Capture the cell that displays the provided text and extract its (X, Y) central coordinate. 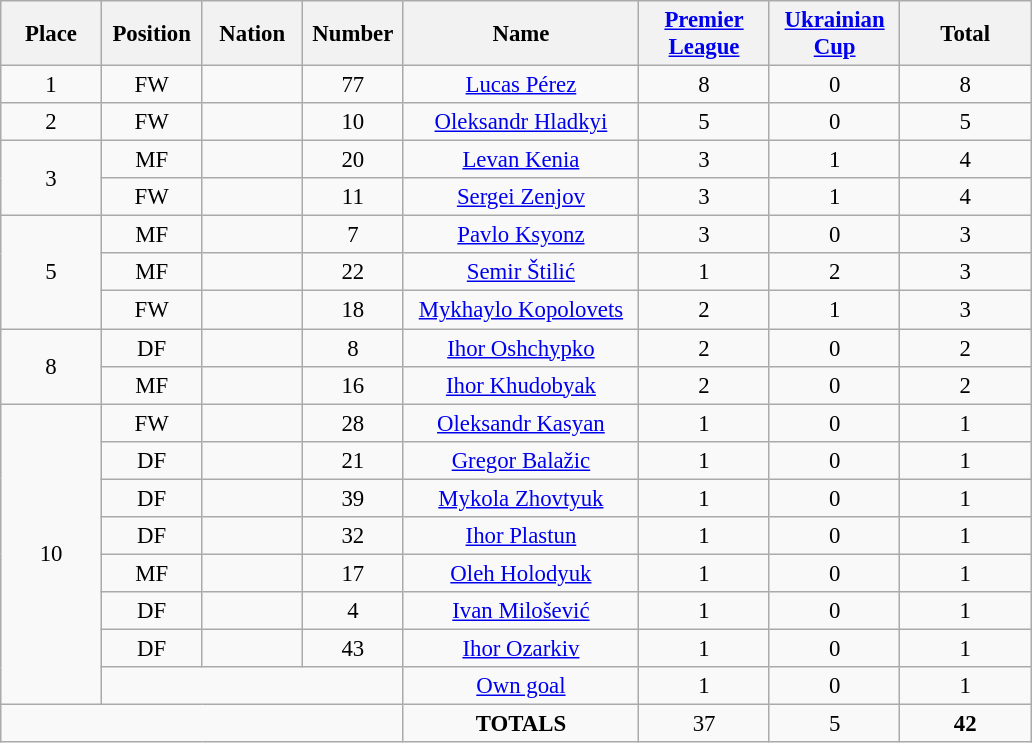
77 (354, 85)
11 (354, 197)
Levan Kenia (521, 160)
Oleksandr Kasyan (521, 423)
Position (152, 34)
22 (354, 273)
32 (354, 536)
Mykhaylo Kopolovets (521, 310)
37 (704, 724)
Name (521, 34)
7 (354, 235)
39 (354, 498)
Ihor Plastun (521, 536)
Pavlo Ksyonz (521, 235)
42 (966, 724)
Semir Štilić (521, 273)
20 (354, 160)
43 (354, 648)
Number (354, 34)
TOTALS (521, 724)
Premier League (704, 34)
Sergei Zenjov (521, 197)
21 (354, 460)
Oleksandr Hladkyi (521, 122)
Lucas Pérez (521, 85)
Gregor Balažic (521, 460)
18 (354, 310)
Ihor Ozarkiv (521, 648)
Total (966, 34)
Oleh Holodyuk (521, 573)
28 (354, 423)
16 (354, 385)
Own goal (521, 686)
Place (52, 34)
Ihor Khudobyak (521, 385)
Ivan Milošević (521, 611)
Mykola Zhovtyuk (521, 498)
Ihor Oshchypko (521, 348)
17 (354, 573)
Nation (252, 34)
Ukrainian Cup (834, 34)
